Find where the given text appears and provide that cell's center as [X, Y] coordinate. 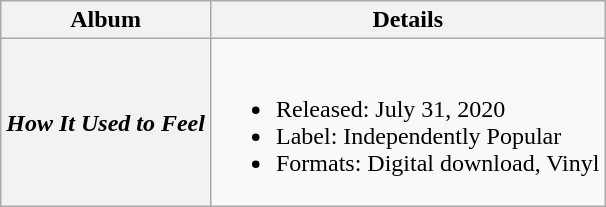
Album [106, 20]
Released: July 31, 2020Label: Independently PopularFormats: Digital download, Vinyl [407, 122]
How It Used to Feel [106, 122]
Details [407, 20]
